Locate the cell with the specified text and output its (X, Y) center coordinate. 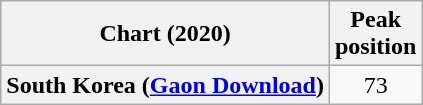
Chart (2020) (166, 34)
73 (375, 85)
South Korea (Gaon Download) (166, 85)
Peakposition (375, 34)
